Search for the cell housing the specified text and yield its (X, Y) center coordinate. 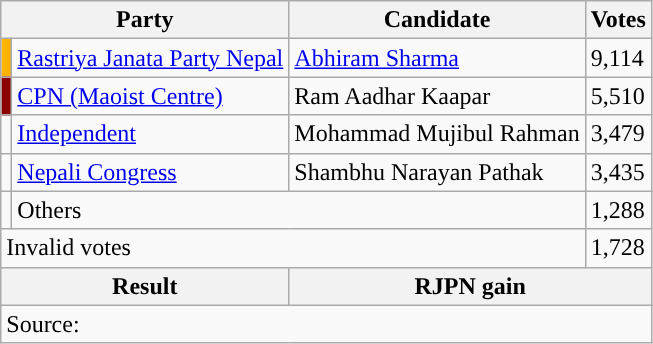
Votes (618, 20)
Mohammad Mujibul Rahman (437, 134)
CPN (Maoist Centre) (150, 96)
Shambhu Narayan Pathak (437, 172)
Abhiram Sharma (437, 58)
3,435 (618, 172)
Source: (326, 324)
5,510 (618, 96)
Candidate (437, 20)
Rastriya Janata Party Nepal (150, 58)
3,479 (618, 134)
Party (145, 20)
1,728 (618, 248)
9,114 (618, 58)
Others (298, 210)
Nepali Congress (150, 172)
Result (145, 286)
Invalid votes (293, 248)
RJPN gain (470, 286)
Independent (150, 134)
1,288 (618, 210)
Ram Aadhar Kaapar (437, 96)
